Identify which cell holds the provided text, then report its [X, Y] central coordinate. 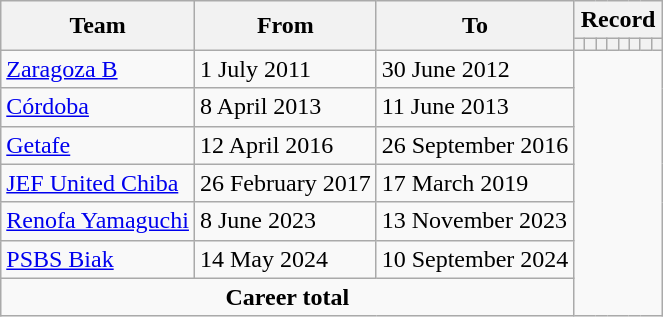
Renofa Yamaguchi [98, 221]
To [475, 26]
30 June 2012 [475, 69]
Getafe [98, 145]
12 April 2016 [285, 145]
26 February 2017 [285, 183]
JEF United Chiba [98, 183]
13 November 2023 [475, 221]
Zaragoza B [98, 69]
11 June 2013 [475, 107]
Córdoba [98, 107]
8 April 2013 [285, 107]
Team [98, 26]
14 May 2024 [285, 259]
10 September 2024 [475, 259]
Record [618, 20]
Career total [288, 297]
1 July 2011 [285, 69]
From [285, 26]
PSBS Biak [98, 259]
17 March 2019 [475, 183]
26 September 2016 [475, 145]
8 June 2023 [285, 221]
